Provide the [x, y] coordinate of the cell's center where the given text is located.  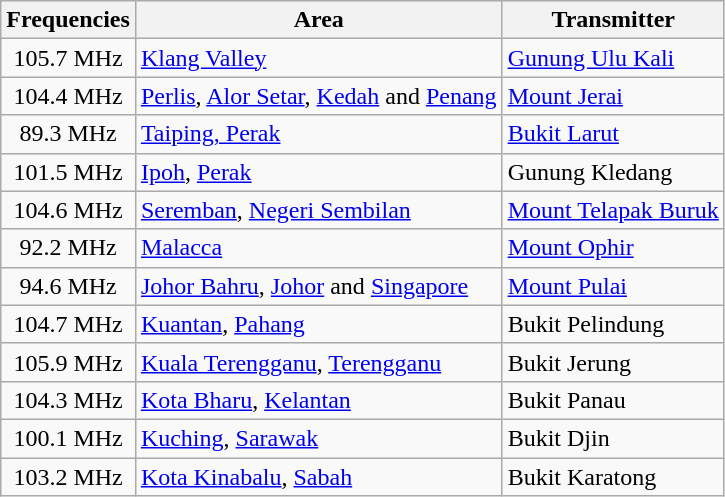
Malacca [318, 248]
Gunung Ulu Kali [613, 58]
Area [318, 20]
Taiping, Perak [318, 134]
Bukit Pelindung [613, 324]
Bukit Jerung [613, 362]
104.6 MHz [68, 210]
Kuching, Sarawak [318, 438]
Bukit Djin [613, 438]
Ipoh, Perak [318, 172]
Bukit Karatong [613, 477]
Mount Ophir [613, 248]
103.2 MHz [68, 477]
Transmitter [613, 20]
Johor Bahru, Johor and Singapore [318, 286]
104.7 MHz [68, 324]
100.1 MHz [68, 438]
105.9 MHz [68, 362]
104.4 MHz [68, 96]
89.3 MHz [68, 134]
101.5 MHz [68, 172]
Kota Kinabalu, Sabah [318, 477]
92.2 MHz [68, 248]
Kuantan, Pahang [318, 324]
104.3 MHz [68, 400]
Mount Pulai [613, 286]
Bukit Panau [613, 400]
Perlis, Alor Setar, Kedah and Penang [318, 96]
Mount Telapak Buruk [613, 210]
Kota Bharu, Kelantan [318, 400]
Gunung Kledang [613, 172]
Seremban, Negeri Sembilan [318, 210]
Frequencies [68, 20]
94.6 MHz [68, 286]
Klang Valley [318, 58]
Mount Jerai [613, 96]
Kuala Terengganu, Terengganu [318, 362]
Bukit Larut [613, 134]
105.7 MHz [68, 58]
